Determine the (X, Y) coordinate at the center of the cell enclosing the given text.  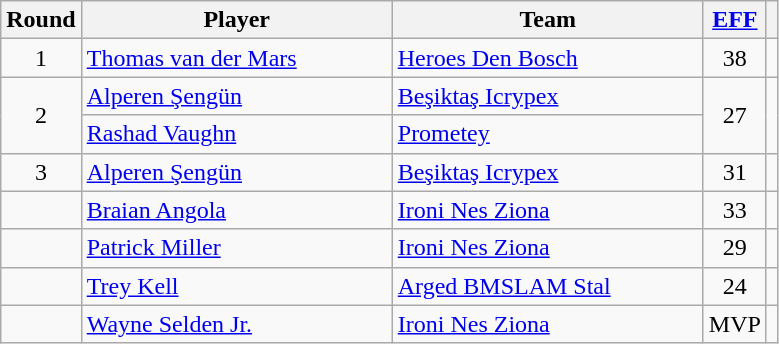
3 (41, 172)
Thomas van der Mars (236, 58)
Team (548, 20)
2 (41, 115)
33 (734, 210)
Rashad Vaughn (236, 134)
38 (734, 58)
Patrick Miller (236, 248)
Heroes Den Bosch (548, 58)
Trey Kell (236, 286)
Arged BMSLAM Stal (548, 286)
MVP (734, 324)
27 (734, 115)
24 (734, 286)
Round (41, 20)
1 (41, 58)
Braian Angola (236, 210)
Player (236, 20)
29 (734, 248)
EFF (734, 20)
Prometey (548, 134)
31 (734, 172)
Wayne Selden Jr. (236, 324)
